Pinpoint the cell where the given text exists, returning its (x, y) midpoint coordinate. 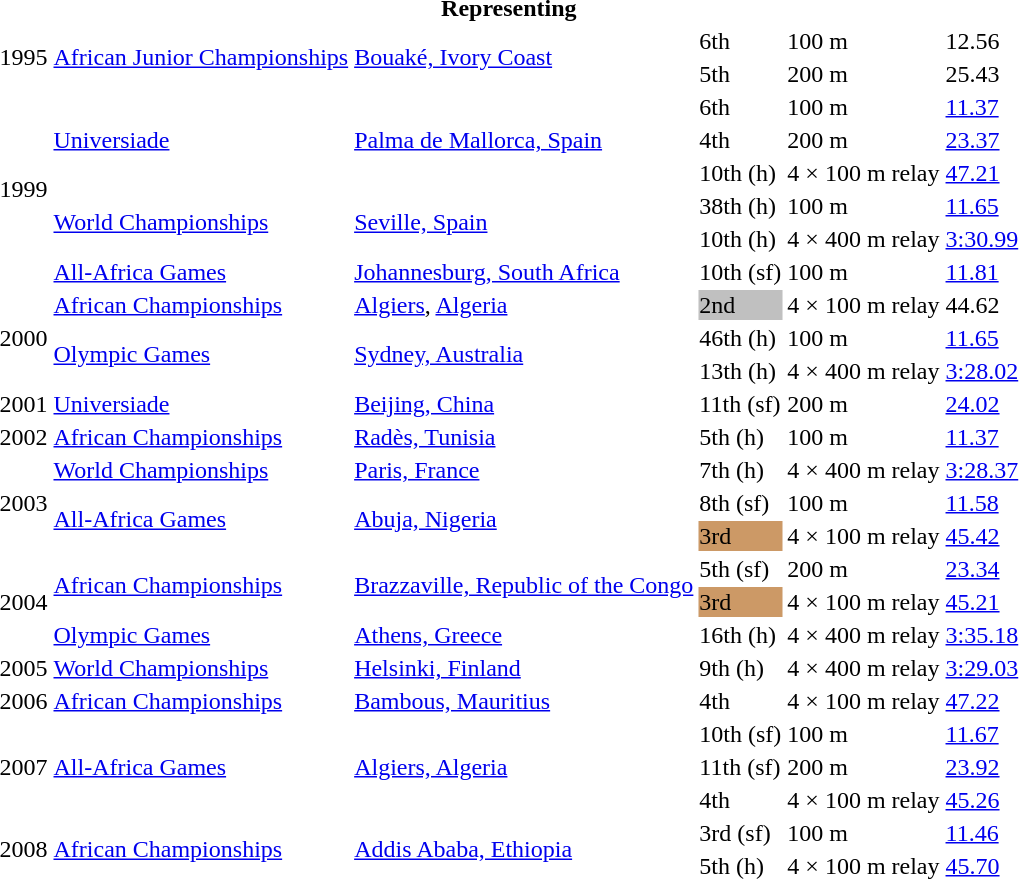
African Junior Championships (201, 58)
5th (h) (740, 437)
9th (h) (740, 668)
Brazzaville, Republic of the Congo (524, 586)
5th (740, 74)
Bouaké, Ivory Coast (524, 58)
13th (h) (740, 371)
7th (h) (740, 470)
Sydney, Australia (524, 354)
46th (h) (740, 338)
16th (h) (740, 635)
Johannesburg, South Africa (524, 272)
Beijing, China (524, 404)
Seville, Spain (524, 222)
2nd (740, 305)
Radès, Tunisia (524, 437)
Abuja, Nigeria (524, 520)
3rd (sf) (740, 833)
5th (sf) (740, 569)
Athens, Greece (524, 635)
38th (h) (740, 206)
Paris, France (524, 470)
Bambous, Mauritius (524, 701)
Helsinki, Finland (524, 668)
Palma de Mallorca, Spain (524, 140)
8th (sf) (740, 503)
